Output the (X, Y) coordinate of the center of the cell containing the given text.  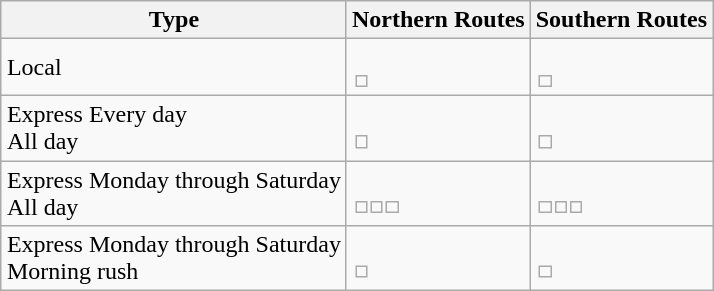
Express Every dayAll day (174, 128)
Northern Routes (438, 20)
Southern Routes (621, 20)
Local (174, 68)
Type (174, 20)
Express Monday through SaturdayAll day (174, 192)
Express Monday through SaturdayMorning rush (174, 258)
